Search for the cell housing the specified text and yield its (x, y) center coordinate. 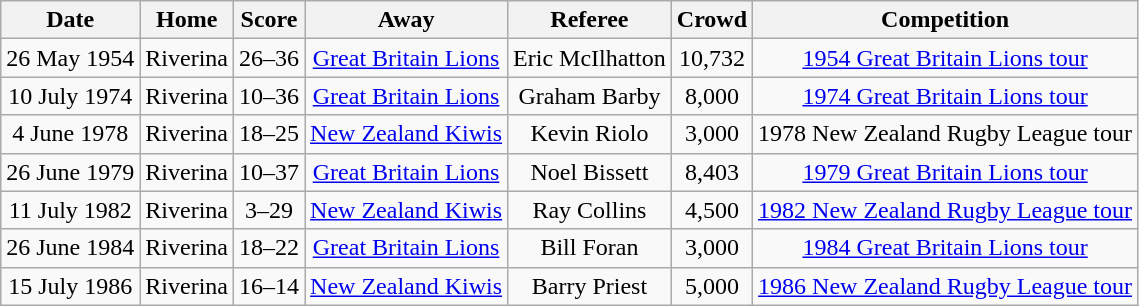
18–25 (270, 134)
10–37 (270, 172)
Away (406, 20)
10,732 (712, 58)
Referee (590, 20)
Graham Barby (590, 96)
Date (70, 20)
1982 New Zealand Rugby League tour (946, 210)
26 June 1979 (70, 172)
Kevin Riolo (590, 134)
26–36 (270, 58)
26 June 1984 (70, 248)
Noel Bissett (590, 172)
3–29 (270, 210)
1978 New Zealand Rugby League tour (946, 134)
1986 New Zealand Rugby League tour (946, 286)
Barry Priest (590, 286)
15 July 1986 (70, 286)
Score (270, 20)
1974 Great Britain Lions tour (946, 96)
Ray Collins (590, 210)
1954 Great Britain Lions tour (946, 58)
8,403 (712, 172)
16–14 (270, 286)
Crowd (712, 20)
11 July 1982 (70, 210)
8,000 (712, 96)
5,000 (712, 286)
Eric McIlhatton (590, 58)
26 May 1954 (70, 58)
4 June 1978 (70, 134)
Bill Foran (590, 248)
1979 Great Britain Lions tour (946, 172)
Home (187, 20)
Competition (946, 20)
4,500 (712, 210)
18–22 (270, 248)
10–36 (270, 96)
10 July 1974 (70, 96)
1984 Great Britain Lions tour (946, 248)
